Search for the cell housing the specified text and yield its (X, Y) center coordinate. 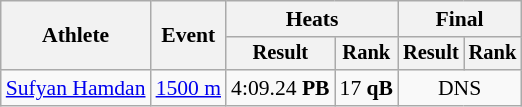
Event (188, 36)
1500 m (188, 88)
Athlete (76, 36)
4:09.24 PB (280, 88)
DNS (460, 88)
Sufyan Hamdan (76, 88)
Heats (312, 19)
17 qB (367, 88)
Final (460, 19)
